Extract the (x, y) coordinate from the center of the cell holding the provided text.  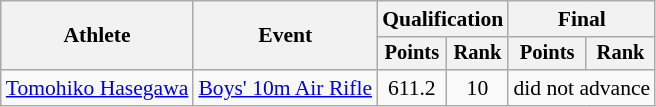
Athlete (98, 36)
Event (285, 36)
611.2 (412, 88)
did not advance (582, 88)
10 (477, 88)
Boys' 10m Air Rifle (285, 88)
Final (582, 19)
Qualification (442, 19)
Tomohiko Hasegawa (98, 88)
